Scan for the cell matching the given text and deliver its (X, Y) coordinate at center. 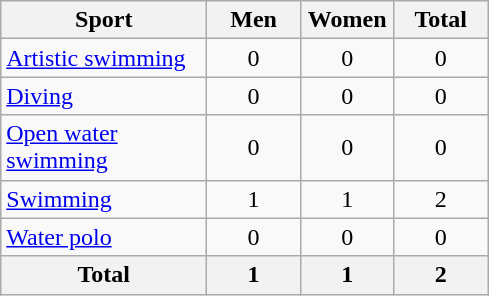
Diving (104, 96)
Sport (104, 20)
Men (254, 20)
Artistic swimming (104, 58)
Open water swimming (104, 148)
Swimming (104, 199)
Water polo (104, 237)
Women (347, 20)
